Search for the cell housing the specified text and yield its [X, Y] center coordinate. 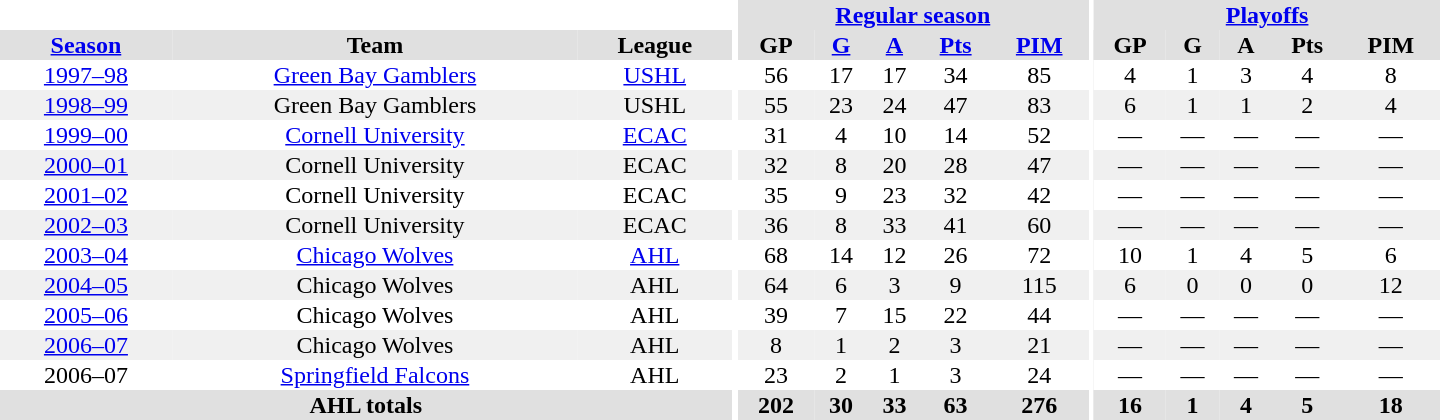
31 [776, 135]
34 [956, 75]
AHL totals [366, 405]
21 [1039, 345]
1998–99 [86, 105]
64 [776, 285]
2003–04 [86, 255]
52 [1039, 135]
2005–06 [86, 315]
115 [1039, 285]
60 [1039, 225]
68 [776, 255]
2000–01 [86, 165]
20 [894, 165]
Season [86, 45]
22 [956, 315]
18 [1391, 405]
2002–03 [86, 225]
Regular season [912, 15]
26 [956, 255]
28 [956, 165]
Playoffs [1267, 15]
2001–02 [86, 195]
63 [956, 405]
7 [840, 315]
83 [1039, 105]
202 [776, 405]
276 [1039, 405]
2004–05 [86, 285]
72 [1039, 255]
16 [1130, 405]
Springfield Falcons [375, 375]
39 [776, 315]
30 [840, 405]
44 [1039, 315]
1999–00 [86, 135]
1997–98 [86, 75]
35 [776, 195]
55 [776, 105]
42 [1039, 195]
41 [956, 225]
56 [776, 75]
15 [894, 315]
Team [375, 45]
League [654, 45]
85 [1039, 75]
36 [776, 225]
